Scan for the cell matching the given text and deliver its (X, Y) coordinate at center. 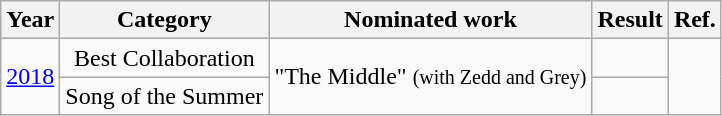
Ref. (694, 20)
Song of the Summer (164, 96)
Result (630, 20)
Year (30, 20)
2018 (30, 77)
Best Collaboration (164, 58)
Category (164, 20)
Nominated work (430, 20)
"The Middle" (with Zedd and Grey) (430, 77)
